For the text-containing cell, return its midpoint in [x, y] coordinate format. 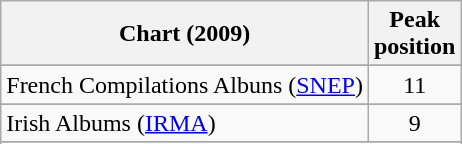
Peakposition [414, 34]
11 [414, 85]
Irish Albums (IRMA) [185, 123]
French Compilations Albuns (SNEP) [185, 85]
9 [414, 123]
Chart (2009) [185, 34]
